Find where the given text appears and provide that cell's center as [x, y] coordinate. 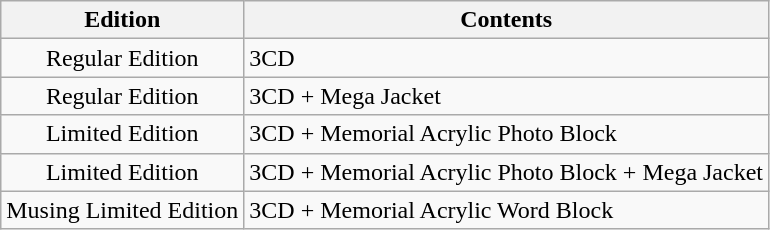
Musing Limited Edition [122, 210]
Contents [506, 20]
3CD + Mega Jacket [506, 96]
3CD + Memorial Acrylic Photo Block + Mega Jacket [506, 172]
Edition [122, 20]
3CD [506, 58]
3CD + Memorial Acrylic Word Block [506, 210]
3CD + Memorial Acrylic Photo Block [506, 134]
